Return (X, Y) of the center of cell containing provided text 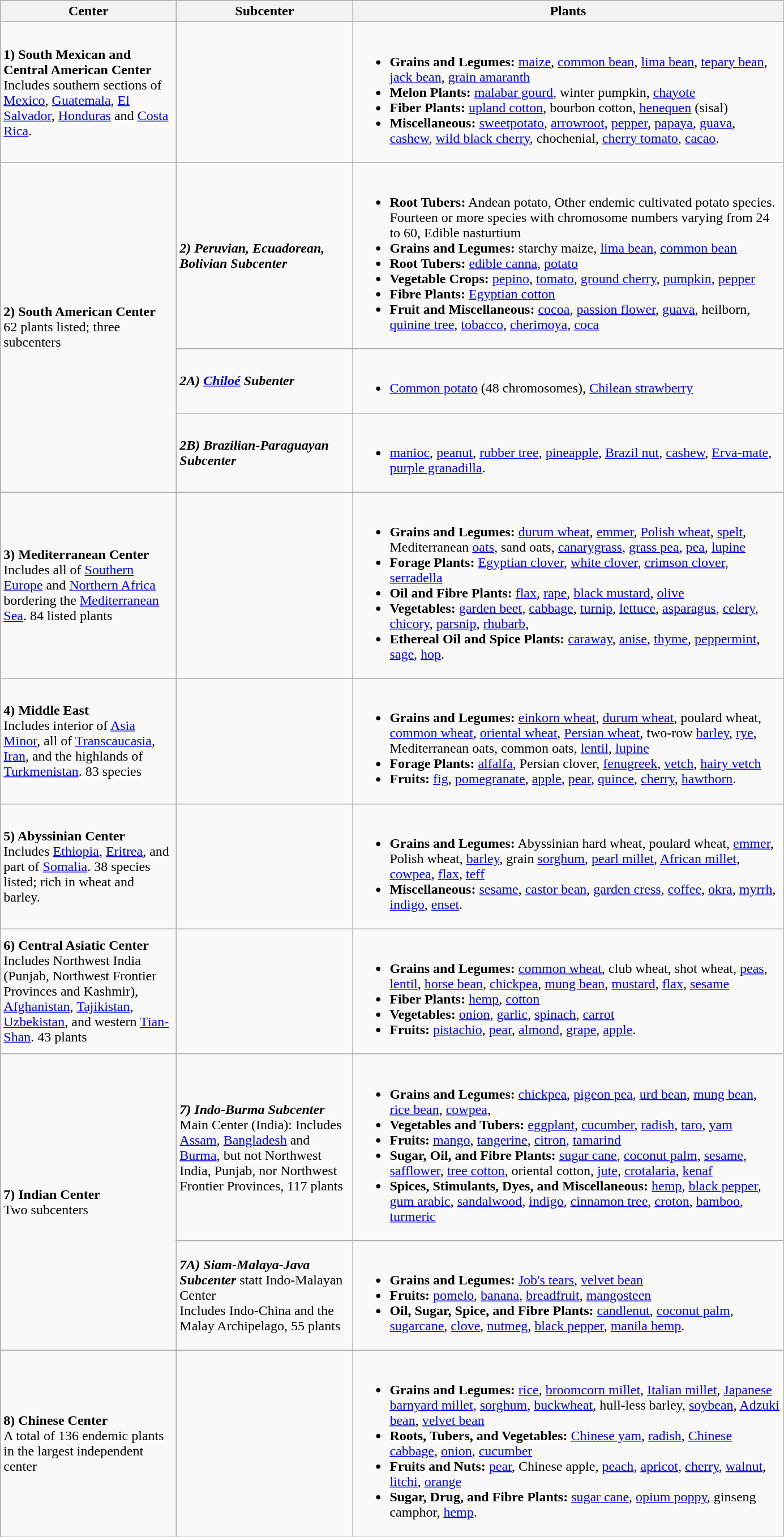
1) South Mexican and Central American CenterIncludes southern sections of Mexico, Guatemala, El Salvador, Honduras and Costa Rica. (88, 92)
2) Peruvian, Ecuadorean, Bolivian Subcenter (265, 256)
2) South American Center62 plants listed; three subcenters (88, 327)
3) Mediterranean CenterIncludes all of Southern Europe and Northern Africa bordering the Mediterranean Sea. 84 listed plants (88, 586)
Plants (568, 11)
8) Chinese CenterA total of 136 endemic plants in the largest independent center (88, 1443)
Subcenter (265, 11)
Common potato (48 chromosomes), Chilean strawberry (568, 381)
2A) Chiloé Subenter (265, 381)
manioc, peanut, rubber tree, pineapple, Brazil nut, cashew, Erva-mate, purple granadilla. (568, 452)
Center (88, 11)
7) Indian CenterTwo subcenters (88, 1202)
7A) Siam-Malaya-Java Subcenter statt Indo-Malayan CenterIncludes Indo-China and the Malay Archipelago, 55 plants (265, 1295)
5) Abyssinian CenterIncludes Ethiopia, Eritrea, and part of Somalia. 38 species listed; rich in wheat and barley. (88, 866)
2B) Brazilian-Paraguayan Subcenter (265, 452)
4) Middle EastIncludes interior of Asia Minor, all of Transcaucasia, Iran, and the highlands of Turkmenistan. 83 species (88, 741)
